Output the (x, y) coordinate of the center of the cell containing the given text.  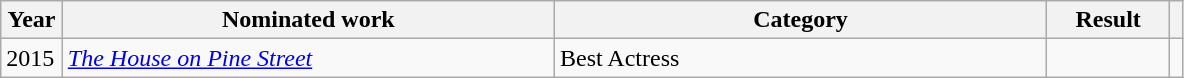
2015 (32, 58)
Category (800, 20)
Nominated work (308, 20)
Year (32, 20)
Result (1108, 20)
The House on Pine Street (308, 58)
Best Actress (800, 58)
